Provide the [X, Y] coordinate of the cell's center where the given text is located.  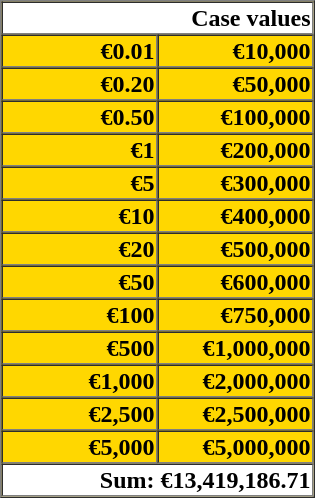
€200,000 [236, 150]
€0.20 [80, 84]
€400,000 [236, 216]
€0.50 [80, 116]
€0.01 [80, 50]
€300,000 [236, 182]
€100,000 [236, 116]
€750,000 [236, 314]
€20 [80, 248]
€10 [80, 216]
€50,000 [236, 84]
€10,000 [236, 50]
€2,000,000 [236, 380]
Case values [158, 18]
€5 [80, 182]
€50 [80, 282]
€1,000 [80, 380]
€2,500 [80, 414]
€500,000 [236, 248]
€2,500,000 [236, 414]
€5,000 [80, 446]
Sum: €13,419,186.71 [158, 480]
€5,000,000 [236, 446]
€500 [80, 348]
€1,000,000 [236, 348]
€600,000 [236, 282]
€1 [80, 150]
€100 [80, 314]
